Capture the cell that displays the provided text and extract its [x, y] central coordinate. 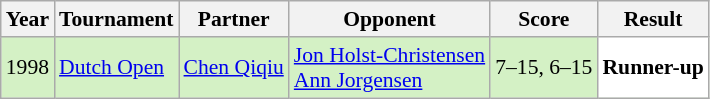
Score [544, 19]
Jon Holst-Christensen Ann Jorgensen [390, 68]
7–15, 6–15 [544, 68]
Result [652, 19]
Partner [234, 19]
Tournament [116, 19]
Year [28, 19]
1998 [28, 68]
Runner-up [652, 68]
Dutch Open [116, 68]
Opponent [390, 19]
Chen Qiqiu [234, 68]
